Output the (X, Y) coordinate of the center of the cell containing the given text.  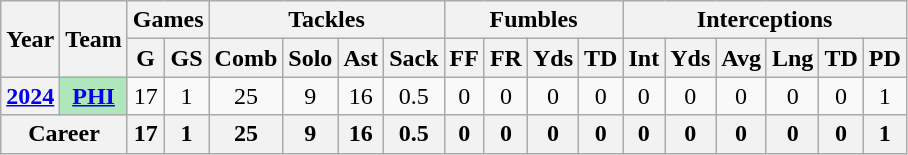
Fumbles (534, 20)
Tackles (326, 20)
FR (506, 58)
Solo (310, 58)
Ast (361, 58)
Lng (792, 58)
FF (464, 58)
Year (30, 39)
Sack (414, 58)
Interceptions (764, 20)
Int (644, 58)
Career (64, 134)
Avg (742, 58)
G (146, 58)
PHI (94, 96)
GS (186, 58)
Team (94, 39)
Comb (246, 58)
2024 (30, 96)
PD (884, 58)
Games (168, 20)
